Identify which cell holds the provided text, then report its (X, Y) central coordinate. 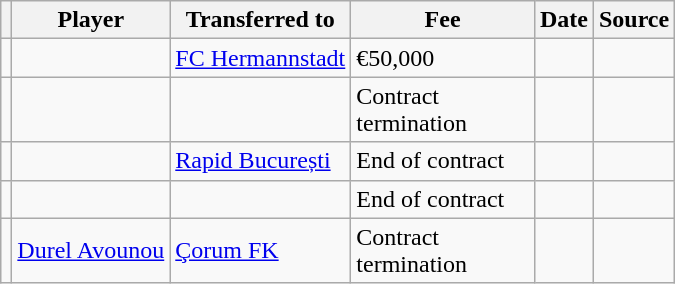
Fee (443, 20)
Transferred to (260, 20)
Date (564, 20)
FC Hermannstadt (260, 58)
Durel Avounou (91, 250)
€50,000 (443, 58)
Player (91, 20)
Source (634, 20)
Çorum FK (260, 250)
Rapid București (260, 161)
